Return the (x, y) coordinate for the center point of the cell that contains the specified text.  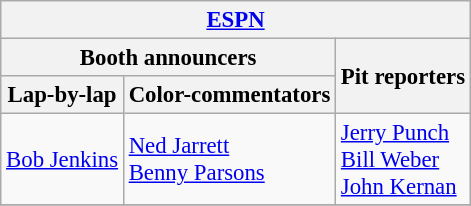
Lap-by-lap (62, 95)
Pit reporters (404, 76)
Booth announcers (168, 58)
Jerry Punch Bill Weber John Kernan (404, 160)
Color-commentators (229, 95)
ESPN (236, 20)
Ned Jarrett Benny Parsons (229, 160)
Bob Jenkins (62, 160)
